Scan for the cell matching the given text and deliver its [X, Y] coordinate at center. 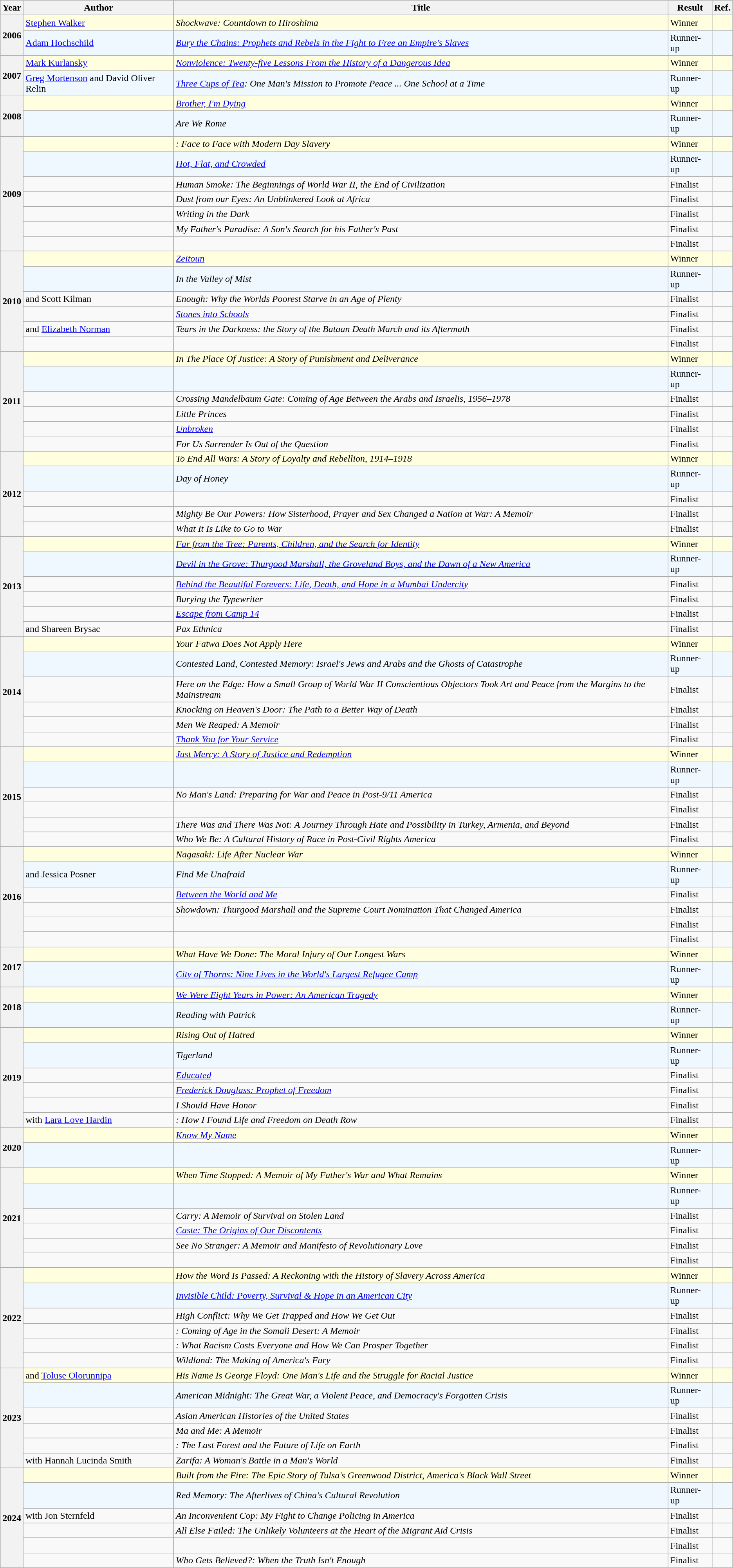
Thank You for Your Service [421, 739]
Three Cups of Tea: One Man's Mission to Promote Peace ... One School at a Time [421, 83]
Result [690, 8]
: The Last Forest and the Future of Life on Earth [421, 1445]
Crossing Mandelbaum Gate: Coming of Age Between the Arabs and Israelis, 1956–1978 [421, 399]
and Scott Kilman [99, 299]
Year [12, 8]
Showdown: Thurgood Marshall and the Supreme Court Nomination That Changed America [421, 909]
What It Is Like to Go to War [421, 529]
High Conflict: Why We Get Trapped and How We Get Out [421, 1315]
Shockwave: Countdown to Hiroshima [421, 23]
Bury the Chains: Prophets and Rebels in the Fight to Free an Empire's Slaves [421, 43]
and Shareen Brysac [99, 629]
Enough: Why the Worlds Poorest Starve in an Age of Plenty [421, 299]
Knocking on Heaven's Door: The Path to a Better Way of Death [421, 709]
We Were Eight Years in Power: An American Tragedy [421, 994]
For Us Surrender Is Out of the Question [421, 444]
Just Mercy: A Story of Justice and Redemption [421, 754]
: How I Found Life and Freedom on Death Row [421, 1120]
I Should Have Honor [421, 1105]
Invisible Child: Poverty, Survival & Hope in an American City [421, 1295]
Caste: The Origins of Our Discontents [421, 1231]
Rising Out of Hatred [421, 1035]
Human Smoke: The Beginnings of World War II, the End of Civilization [421, 184]
Escape from Camp 14 [421, 614]
Tears in the Darkness: the Story of the Bataan Death March and its Aftermath [421, 329]
Your Fatwa Does Not Apply Here [421, 644]
Nonviolence: Twenty-five Lessons From the History of a Dangerous Idea [421, 63]
2018 [12, 1007]
City of Thorns: Nine Lives in the World's Largest Refugee Camp [421, 974]
Mighty Be Our Powers: How Sisterhood, Prayer and Sex Changed a Nation at War: A Memoir [421, 514]
2016 [12, 897]
When Time Stopped: A Memoir of My Father's War and What Remains [421, 1175]
His Name Is George Floyd: One Man's Life and the Struggle for Racial Justice [421, 1375]
Frederick Douglass: Prophet of Freedom [421, 1090]
2023 [12, 1418]
and Toluse Olorunnipa [99, 1375]
2024 [12, 1517]
Educated [421, 1075]
with Jon Sternfeld [99, 1516]
Title [421, 8]
Asian American Histories of the United States [421, 1416]
My Father's Paradise: A Son's Search for his Father's Past [421, 229]
Wildland: The Making of America's Fury [421, 1360]
2019 [12, 1077]
Who Gets Believed?: When the Truth Isn't Enough [421, 1560]
Ref. [722, 8]
: What Racism Costs Everyone and How We Can Prosper Together [421, 1346]
Burying the Typewriter [421, 599]
All Else Failed: The Unlikely Volunteers at the Heart of the Migrant Aid Crisis [421, 1530]
2020 [12, 1148]
Hot, Flat, and Crowded [421, 164]
Find Me Unafraid [421, 875]
2015 [12, 796]
2010 [12, 301]
2007 [12, 76]
Pax Ethnica [421, 629]
2017 [12, 967]
2008 [12, 116]
There Was and There Was Not: A Journey Through Hate and Possibility in Turkey, Armenia, and Beyond [421, 825]
Carry: A Memoir of Survival on Stolen Land [421, 1216]
with Lara Love Hardin [99, 1120]
Writing in the Dark [421, 214]
See No Stranger: A Memoir and Manifesto of Revolutionary Love [421, 1245]
2012 [12, 493]
Reading with Patrick [421, 1015]
Far from the Tree: Parents, Children, and the Search for Identity [421, 544]
Dust from our Eyes: An Unblinkered Look at Africa [421, 199]
2022 [12, 1318]
Are We Rome [421, 124]
No Man's Land: Preparing for War and Peace in Post-9/11 America [421, 795]
Ma and Me: A Memoir [421, 1431]
Men We Reaped: A Memoir [421, 724]
American Midnight: The Great War, a Violent Peace, and Democracy's Forgotten Crisis [421, 1395]
Built from the Fire: The Epic Story of Tulsa's Greenwood District, America's Black Wall Street [421, 1475]
Here on the Edge: How a Small Group of World War II Conscientious Objectors Took Art and Peace from the Margins to the Mainstream [421, 689]
and Jessica Posner [99, 875]
: Face to Face with Modern Day Slavery [421, 144]
Brother, I'm Dying [421, 103]
Day of Honey [421, 478]
2014 [12, 691]
Behind the Beautiful Forevers: Life, Death, and Hope in a Mumbai Undercity [421, 584]
Devil in the Grove: Thurgood Marshall, the Groveland Boys, and the Dawn of a New America [421, 564]
Stones into Schools [421, 314]
Author [99, 8]
Zarifa: A Woman's Battle in a Man's World [421, 1460]
2021 [12, 1218]
In The Place Of Justice: A Story of Punishment and Deliverance [421, 359]
Nagasaki: Life After Nuclear War [421, 854]
Greg Mortenson and David Oliver Relin [99, 83]
Tigerland [421, 1055]
What Have We Done: The Moral Injury of Our Longest Wars [421, 954]
Stephen Walker [99, 23]
with Hannah Lucinda Smith [99, 1460]
Mark Kurlansky [99, 63]
An Inconvenient Cop: My Fight to Change Policing in America [421, 1516]
Who We Be: A Cultural History of Race in Post-Civil Rights America [421, 839]
Adam Hochschild [99, 43]
Unbroken [421, 429]
Red Memory: The Afterlives of China's Cultural Revolution [421, 1496]
How the Word Is Passed: A Reckoning with the History of Slavery Across America [421, 1275]
In the Valley of Mist [421, 279]
Contested Land, Contested Memory: Israel's Jews and Arabs and the Ghosts of Catastrophe [421, 664]
Between the World and Me [421, 895]
Little Princes [421, 414]
Zeitoun [421, 259]
2013 [12, 586]
and Elizabeth Norman [99, 329]
2006 [12, 35]
To End All Wars: A Story of Loyalty and Rebellion, 1914–1918 [421, 458]
Know My Name [421, 1135]
2011 [12, 401]
2009 [12, 193]
: Coming of Age in the Somali Desert: A Memoir [421, 1331]
